Search for the cell housing the specified text and yield its [x, y] center coordinate. 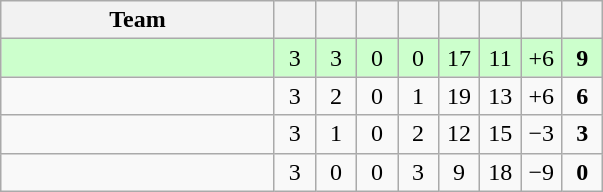
Team [138, 20]
−9 [542, 172]
15 [500, 134]
11 [500, 58]
13 [500, 96]
17 [460, 58]
−3 [542, 134]
18 [500, 172]
12 [460, 134]
6 [582, 96]
19 [460, 96]
